Search for the cell housing the specified text and yield its [x, y] center coordinate. 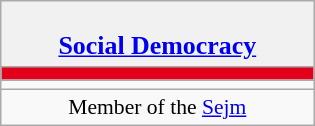
Member of the Sejm [158, 108]
Social Democracy [158, 34]
